Identify which cell holds the provided text, then report its [X, Y] central coordinate. 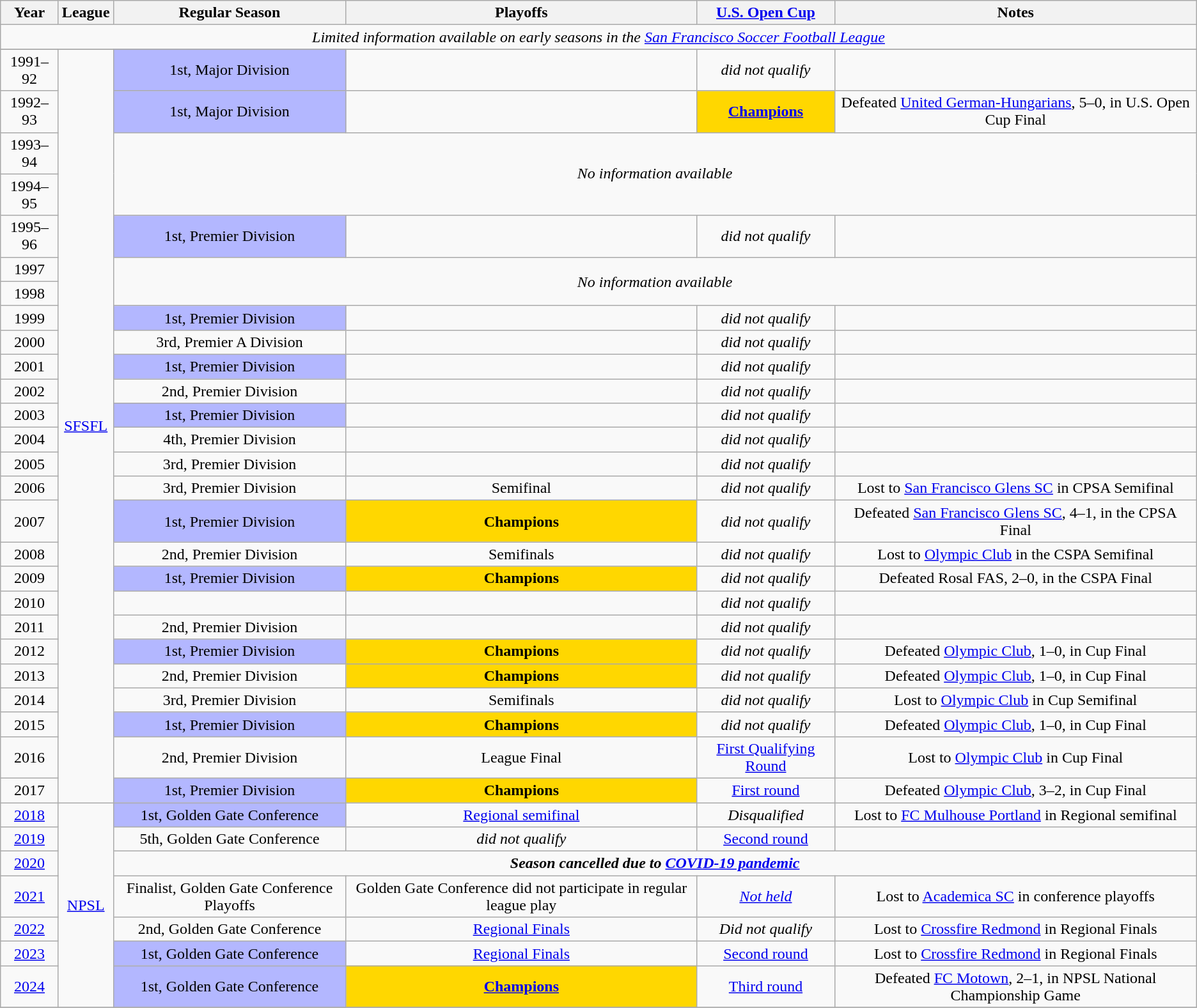
2001 [29, 366]
2010 [29, 603]
1997 [29, 269]
League Final [522, 757]
2023 [29, 954]
2016 [29, 757]
U.S. Open Cup [766, 13]
Lost to Olympic Club in Cup Semifinal [1015, 700]
Not held [766, 896]
Lost to FC Mulhouse Portland in Regional semifinal [1015, 815]
Defeated Olympic Club, 3–2, in Cup Final [1015, 790]
2009 [29, 578]
Did not qualify [766, 929]
Defeated United German-Hungarians, 5–0, in U.S. Open Cup Final [1015, 111]
1995–96 [29, 236]
Year [29, 13]
Semifinal [522, 488]
1992–93 [29, 111]
Golden Gate Conference did not participate in regular league play [522, 896]
2007 [29, 522]
Lost to Academica SC in conference playoffs [1015, 896]
Lost to Olympic Club in the CSPA Semifinal [1015, 554]
2004 [29, 440]
2015 [29, 724]
2006 [29, 488]
First Qualifying Round [766, 757]
Lost to Olympic Club in Cup Final [1015, 757]
2019 [29, 839]
Season cancelled due to COVID-19 pandemic [655, 864]
1994–95 [29, 194]
2003 [29, 415]
2018 [29, 815]
1998 [29, 293]
First round [766, 790]
2013 [29, 676]
2012 [29, 651]
Limited information available on early seasons in the San Francisco Soccer Football League [598, 37]
2021 [29, 896]
2008 [29, 554]
Defeated FC Motown, 2–1, in NPSL National Championship Game [1015, 987]
3rd, Premier A Division [230, 342]
1991–92 [29, 70]
SFSFL [86, 426]
Regional semifinal [522, 815]
2020 [29, 864]
Regular Season [230, 13]
League [86, 13]
2011 [29, 627]
5th, Golden Gate Conference [230, 839]
Finalist, Golden Gate Conference Playoffs [230, 896]
2000 [29, 342]
Playoffs [522, 13]
2022 [29, 929]
Defeated Rosal FAS, 2–0, in the CSPA Final [1015, 578]
Disqualified [766, 815]
4th, Premier Division [230, 440]
2nd, Golden Gate Conference [230, 929]
Defeated San Francisco Glens SC, 4–1, in the CPSA Final [1015, 522]
1993–94 [29, 153]
2014 [29, 700]
Third round [766, 987]
Lost to San Francisco Glens SC in CPSA Semifinal [1015, 488]
2017 [29, 790]
Notes [1015, 13]
NPSL [86, 905]
1999 [29, 318]
2005 [29, 464]
2002 [29, 391]
2024 [29, 987]
